Pinpoint the cell where the given text exists, returning its (X, Y) midpoint coordinate. 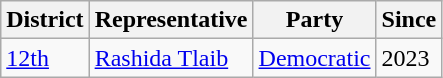
Party (314, 20)
District (45, 20)
Since (409, 20)
Rashida Tlaib (171, 58)
12th (45, 58)
Representative (171, 20)
Democratic (314, 58)
2023 (409, 58)
